Find where the given text appears and provide that cell's center as (x, y) coordinate. 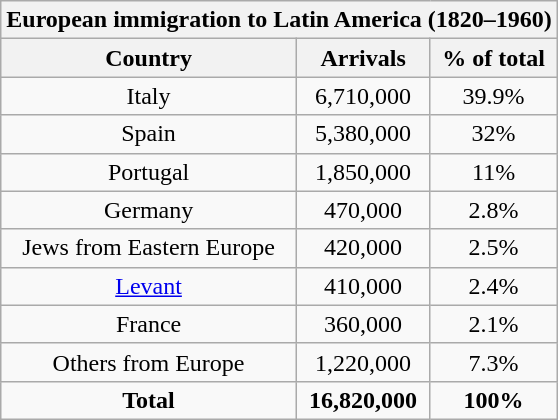
6,710,000 (362, 96)
Spain (149, 134)
Portugal (149, 172)
2.5% (494, 248)
11% (494, 172)
France (149, 324)
100% (494, 400)
Arrivals (362, 58)
Country (149, 58)
European immigration to Latin America (1820–1960) (280, 20)
1,850,000 (362, 172)
16,820,000 (362, 400)
2.8% (494, 210)
Others from Europe (149, 362)
1,220,000 (362, 362)
Germany (149, 210)
Levant (149, 286)
360,000 (362, 324)
Jews from Eastern Europe (149, 248)
420,000 (362, 248)
% of total (494, 58)
Italy (149, 96)
39.9% (494, 96)
32% (494, 134)
2.4% (494, 286)
470,000 (362, 210)
410,000 (362, 286)
7.3% (494, 362)
Total (149, 400)
2.1% (494, 324)
5,380,000 (362, 134)
